Search for the cell housing the specified text and yield its (X, Y) center coordinate. 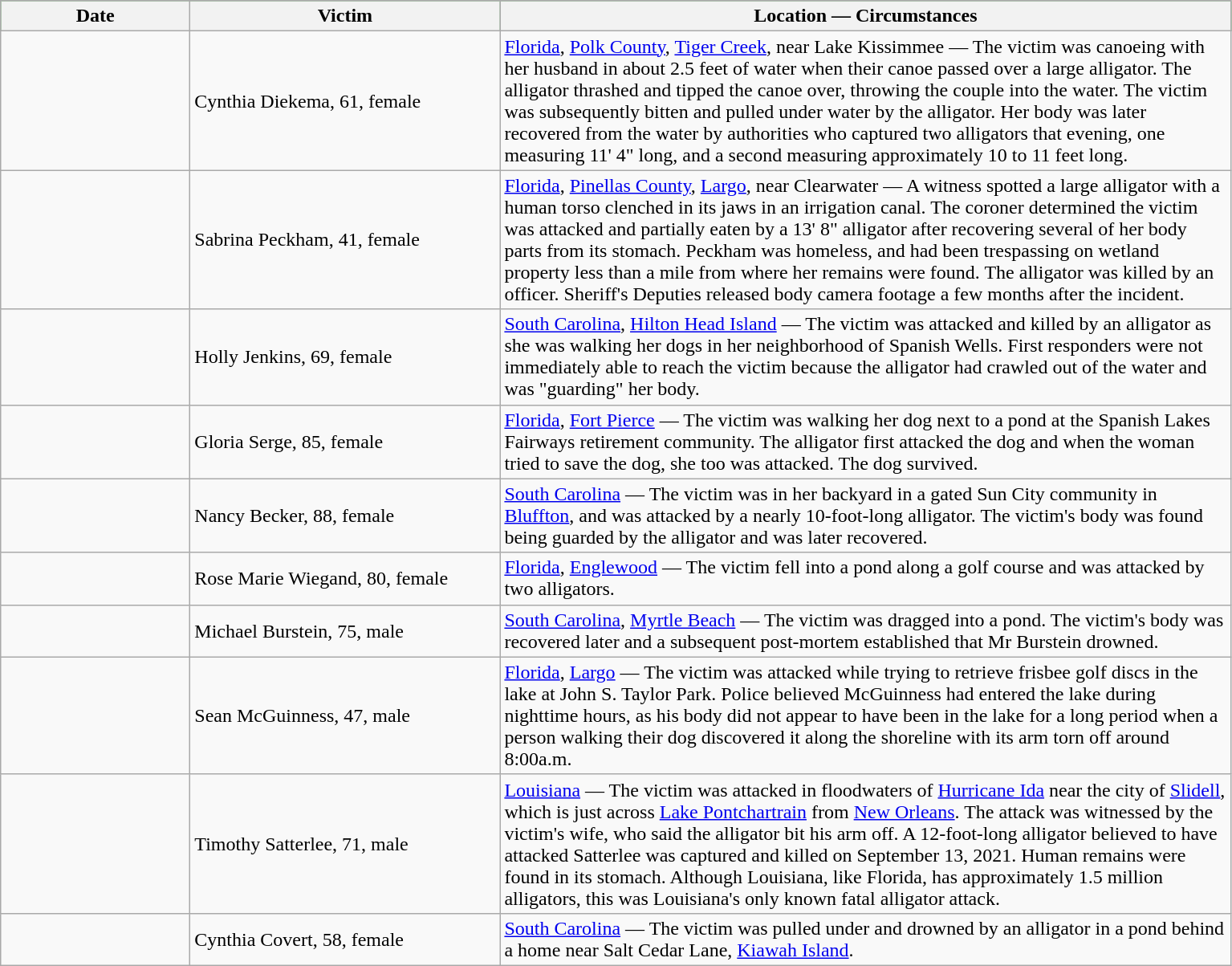
Gloria Serge, 85, female (345, 442)
Victim (345, 16)
Florida, Englewood — The victim fell into a pond along a golf course and was attacked by two alligators. (865, 578)
Location — Circumstances (865, 16)
Nancy Becker, 88, female (345, 516)
Sabrina Peckham, 41, female (345, 239)
Holly Jenkins, 69, female (345, 357)
Date (96, 16)
Sean McGuinness, 47, male (345, 715)
South Carolina — The victim was pulled under and drowned by an alligator in a pond behind a home near Salt Cedar Lane, Kiawah Island. (865, 940)
Rose Marie Wiegand, 80, female (345, 578)
Cynthia Covert, 58, female (345, 940)
Michael Burstein, 75, male (345, 631)
Timothy Satterlee, 71, male (345, 843)
Cynthia Diekema, 61, female (345, 101)
